Find where the given text appears and provide that cell's center as [X, Y] coordinate. 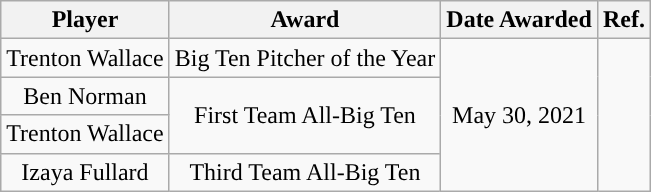
Ben Norman [85, 96]
May 30, 2021 [520, 115]
Player [85, 20]
Third Team All-Big Ten [305, 172]
Izaya Fullard [85, 172]
First Team All-Big Ten [305, 115]
Big Ten Pitcher of the Year [305, 58]
Ref. [624, 20]
Date Awarded [520, 20]
Award [305, 20]
